Detect which cell encompasses the target text, then output its (x, y) center coordinate. 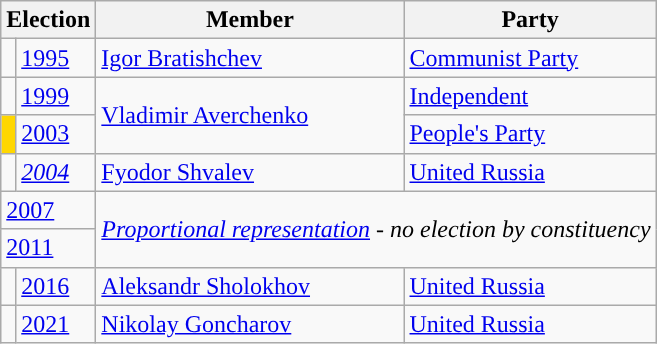
1999 (56, 96)
Igor Bratishchev (250, 58)
Communist Party (530, 58)
2011 (48, 248)
2004 (56, 172)
Proportional representation - no election by constituency (376, 229)
Election (48, 20)
Fyodor Shvalev (250, 172)
Nikolay Goncharov (250, 324)
2003 (56, 134)
2021 (56, 324)
Member (250, 20)
1995 (56, 58)
Aleksandr Sholokhov (250, 286)
2016 (56, 286)
2007 (48, 210)
Party (530, 20)
People's Party (530, 134)
Vladimir Averchenko (250, 115)
Independent (530, 96)
